Return the (x, y) coordinate for the center point of the cell that contains the specified text.  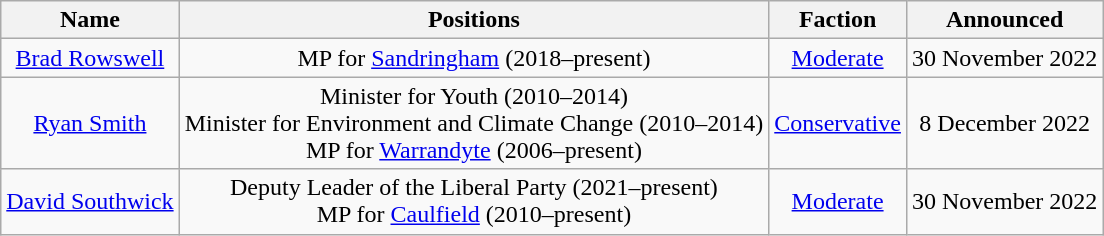
Positions (474, 20)
MP for Sandringham (2018–present) (474, 58)
David Southwick (90, 202)
Faction (838, 20)
Minister for Youth (2010–2014)Minister for Environment and Climate Change (2010–2014)MP for Warrandyte (2006–present) (474, 123)
8 December 2022 (1004, 123)
Brad Rowswell (90, 58)
Announced (1004, 20)
Ryan Smith (90, 123)
Conservative (838, 123)
Deputy Leader of the Liberal Party (2021–present)MP for Caulfield (2010–present) (474, 202)
Name (90, 20)
